Locate the cell with the specified text and output its [X, Y] center coordinate. 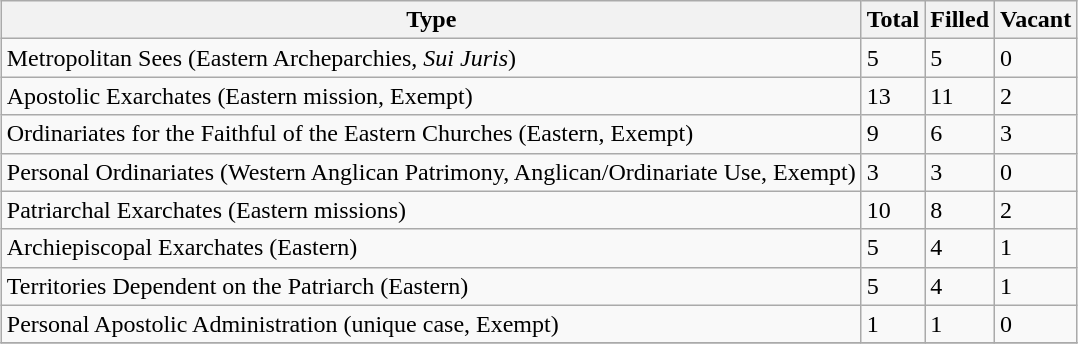
Ordinariates for the Faithful of the Eastern Churches (Eastern, Exempt) [431, 134]
Territories Dependent on the Patriarch (Eastern) [431, 286]
6 [960, 134]
Vacant [1036, 20]
13 [893, 96]
11 [960, 96]
Archiepiscopal Exarchates (Eastern) [431, 248]
Patriarchal Exarchates (Eastern missions) [431, 210]
9 [893, 134]
Type [431, 20]
10 [893, 210]
Personal Ordinariates (Western Anglican Patrimony, Anglican/Ordinariate Use, Exempt) [431, 172]
Total [893, 20]
8 [960, 210]
Personal Apostolic Administration (unique case, Exempt) [431, 324]
Apostolic Exarchates (Eastern mission, Exempt) [431, 96]
Metropolitan Sees (Eastern Archeparchies, Sui Juris) [431, 58]
Filled [960, 20]
